For the text-containing cell, return its midpoint in (X, Y) coordinate format. 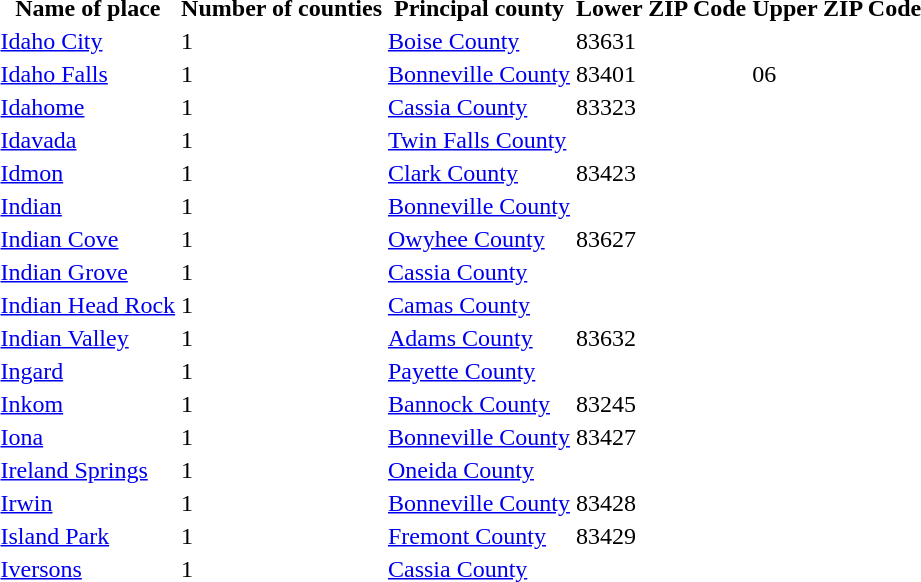
Bannock County (478, 404)
Oneida County (478, 470)
83423 (660, 173)
Boise County (478, 41)
83427 (660, 437)
Twin Falls County (478, 140)
83428 (660, 503)
Owyhee County (478, 239)
Fremont County (478, 536)
83627 (660, 239)
83632 (660, 338)
83323 (660, 107)
Adams County (478, 338)
Clark County (478, 173)
83401 (660, 74)
83429 (660, 536)
83631 (660, 41)
83245 (660, 404)
Payette County (478, 371)
Camas County (478, 305)
